Locate the cell with the specified text and output its [X, Y] center coordinate. 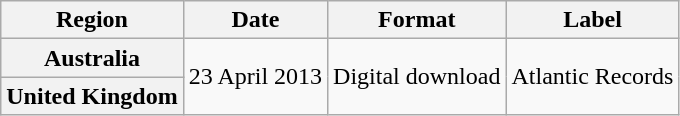
United Kingdom [92, 96]
Digital download [417, 77]
23 April 2013 [255, 77]
Format [417, 20]
Date [255, 20]
Australia [92, 58]
Region [92, 20]
Atlantic Records [592, 77]
Label [592, 20]
